Find where the given text appears and provide that cell's center as (x, y) coordinate. 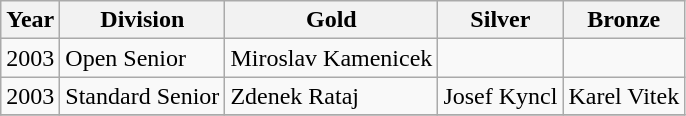
Miroslav Kamenicek (332, 58)
Year (30, 20)
Zdenek Rataj (332, 96)
Division (142, 20)
Standard Senior (142, 96)
Open Senior (142, 58)
Karel Vitek (624, 96)
Bronze (624, 20)
Josef Kyncl (500, 96)
Gold (332, 20)
Silver (500, 20)
